Output the [x, y] coordinate of the center of the cell containing the given text.  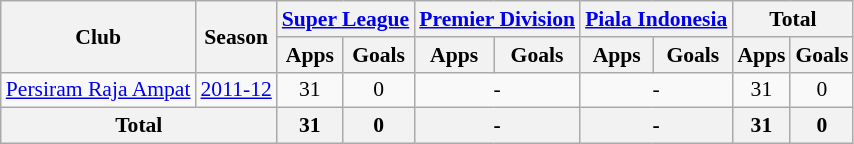
Piala Indonesia [656, 19]
Super League [346, 19]
Persiram Raja Ampat [98, 90]
Club [98, 36]
2011-12 [236, 90]
Season [236, 36]
Premier Division [497, 19]
